Return (x, y) of the center of cell containing provided text 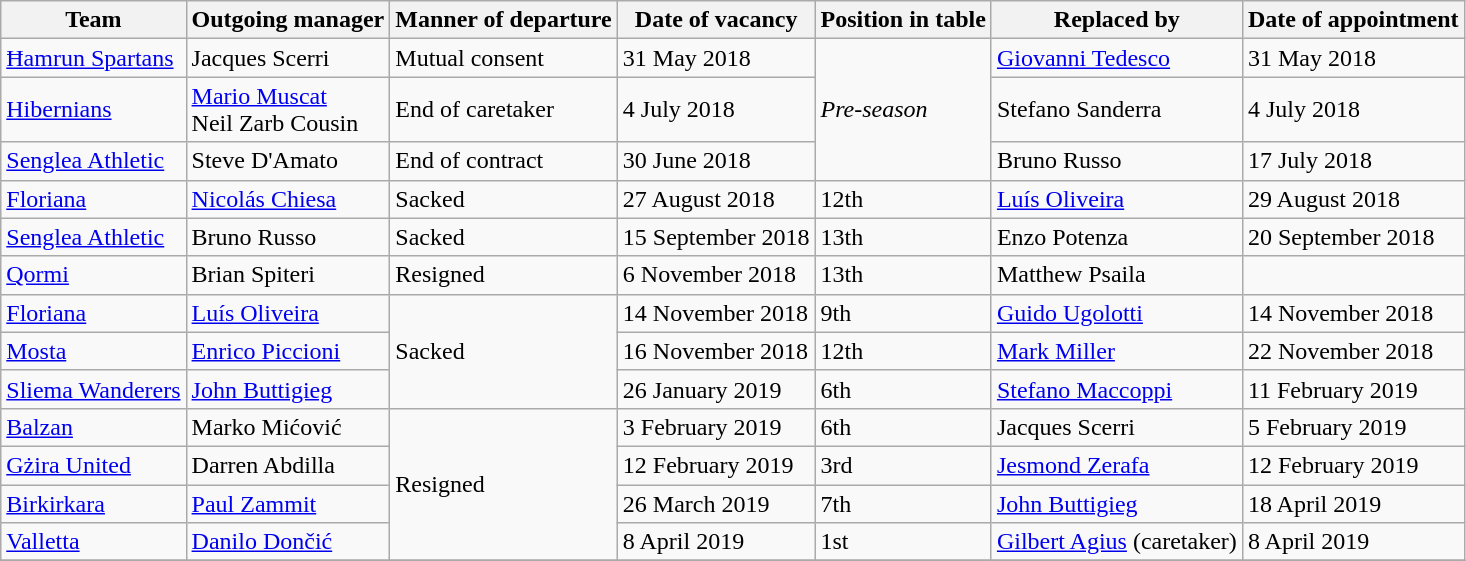
5 February 2019 (1353, 427)
26 January 2019 (716, 389)
17 July 2018 (1353, 161)
11 February 2019 (1353, 389)
Guido Ugolotti (1116, 313)
Gilbert Agius (caretaker) (1116, 542)
6 November 2018 (716, 275)
Sliema Wanderers (94, 389)
Gżira United (94, 465)
Stefano Sanderra (1116, 110)
Giovanni Tedesco (1116, 58)
Darren Abdilla (288, 465)
Manner of departure (504, 20)
3rd (903, 465)
Ħamrun Spartans (94, 58)
27 August 2018 (716, 199)
Qormi (94, 275)
Birkirkara (94, 503)
29 August 2018 (1353, 199)
Mario Muscat Neil Zarb Cousin (288, 110)
Stefano Maccoppi (1116, 389)
9th (903, 313)
15 September 2018 (716, 237)
Steve D'Amato (288, 161)
Paul Zammit (288, 503)
Replaced by (1116, 20)
1st (903, 542)
3 February 2019 (716, 427)
End of contract (504, 161)
16 November 2018 (716, 351)
20 September 2018 (1353, 237)
18 April 2019 (1353, 503)
Mark Miller (1116, 351)
Balzan (94, 427)
7th (903, 503)
Jesmond Zerafa (1116, 465)
Date of appointment (1353, 20)
Hibernians (94, 110)
Matthew Psaila (1116, 275)
Pre-season (903, 110)
Danilo Dončić (288, 542)
Team (94, 20)
Enrico Piccioni (288, 351)
Mosta (94, 351)
Date of vacancy (716, 20)
Valletta (94, 542)
End of caretaker (504, 110)
Nicolás Chiesa (288, 199)
Mutual consent (504, 58)
Enzo Potenza (1116, 237)
Position in table (903, 20)
Outgoing manager (288, 20)
30 June 2018 (716, 161)
26 March 2019 (716, 503)
Marko Mićović (288, 427)
22 November 2018 (1353, 351)
Brian Spiteri (288, 275)
